From the cell containing the given text, extract its center point as (x, y) coordinate. 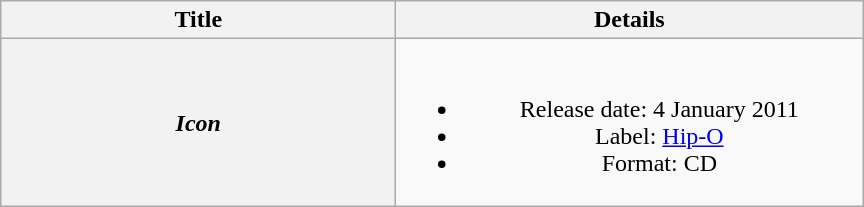
Details (630, 20)
Release date: 4 January 2011Label: Hip-OFormat: CD (630, 122)
Title (198, 20)
Icon (198, 122)
